Return (x, y) of the center of cell containing provided text 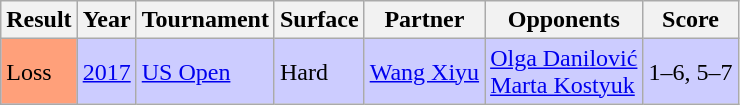
Score (690, 20)
US Open (205, 72)
Partner (424, 20)
Result (39, 20)
Olga Danilović Marta Kostyuk (564, 72)
Year (106, 20)
2017 (106, 72)
Tournament (205, 20)
Opponents (564, 20)
1–6, 5–7 (690, 72)
Wang Xiyu (424, 72)
Loss (39, 72)
Surface (319, 20)
Hard (319, 72)
